Return (X, Y) of the center of cell containing provided text 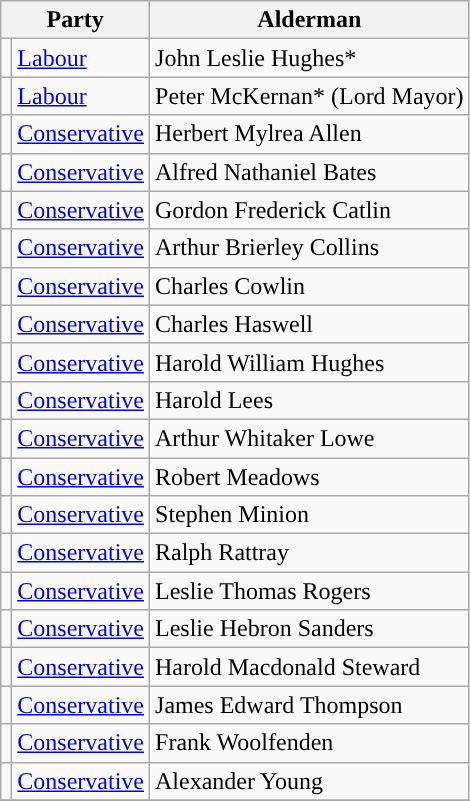
Peter McKernan* (Lord Mayor) (310, 96)
Charles Cowlin (310, 286)
Robert Meadows (310, 477)
Harold Lees (310, 400)
Harold William Hughes (310, 362)
Alexander Young (310, 781)
Gordon Frederick Catlin (310, 210)
Ralph Rattray (310, 553)
Leslie Hebron Sanders (310, 629)
Leslie Thomas Rogers (310, 591)
James Edward Thompson (310, 705)
Charles Haswell (310, 324)
Party (76, 20)
Harold Macdonald Steward (310, 667)
Alfred Nathaniel Bates (310, 172)
Herbert Mylrea Allen (310, 134)
John Leslie Hughes* (310, 58)
Stephen Minion (310, 515)
Alderman (310, 20)
Arthur Whitaker Lowe (310, 438)
Arthur Brierley Collins (310, 248)
Frank Woolfenden (310, 743)
